For the text-containing cell, return its midpoint in (X, Y) coordinate format. 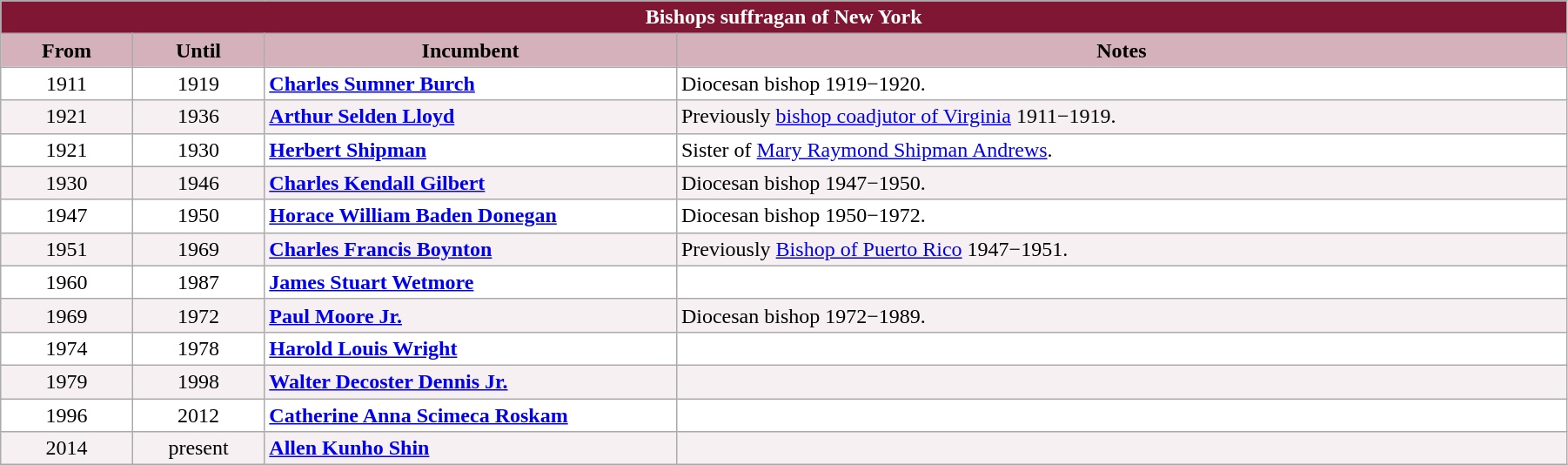
Horace William Baden Donegan (471, 216)
Walter Decoster Dennis Jr. (471, 381)
Diocesan bishop 1947−1950. (1121, 183)
Paul Moore Jr. (471, 315)
present (198, 448)
1987 (198, 282)
Diocesan bishop 1919−1920. (1121, 84)
Until (198, 51)
From (67, 51)
1911 (67, 84)
1974 (67, 348)
1950 (198, 216)
Charles Sumner Burch (471, 84)
Sister of Mary Raymond Shipman Andrews. (1121, 150)
Notes (1121, 51)
1951 (67, 249)
Charles Francis Boynton (471, 249)
2014 (67, 448)
1946 (198, 183)
Bishops suffragan of New York (784, 17)
Incumbent (471, 51)
1998 (198, 381)
1960 (67, 282)
Harold Louis Wright (471, 348)
Herbert Shipman (471, 150)
Diocesan bishop 1972−1989. (1121, 315)
Previously bishop coadjutor of Virginia 1911−1919. (1121, 117)
Diocesan bishop 1950−1972. (1121, 216)
1972 (198, 315)
1978 (198, 348)
Previously Bishop of Puerto Rico 1947−1951. (1121, 249)
1979 (67, 381)
1996 (67, 415)
1919 (198, 84)
Allen Kunho Shin (471, 448)
1947 (67, 216)
Charles Kendall Gilbert (471, 183)
1936 (198, 117)
2012 (198, 415)
Arthur Selden Lloyd (471, 117)
James Stuart Wetmore (471, 282)
Catherine Anna Scimeca Roskam (471, 415)
